Capture the cell that displays the provided text and extract its (x, y) central coordinate. 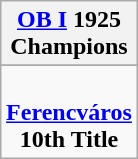
Ferencváros10th Title (70, 112)
OB I 1925Champions (70, 34)
